Determine the [x, y] coordinate at the center of the cell enclosing the given text.  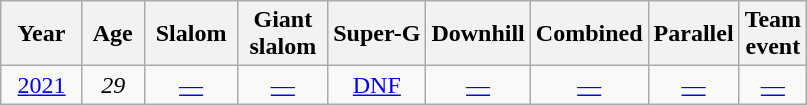
Super-G [377, 34]
Giant slalom [283, 34]
Parallel [694, 34]
Downhill [478, 34]
Slalom [191, 34]
Combined [589, 34]
Teamevent [773, 34]
2021 [42, 85]
Age [113, 34]
29 [113, 85]
DNF [377, 85]
Year [42, 34]
